Output the [x, y] coordinate of the center of the cell containing the given text.  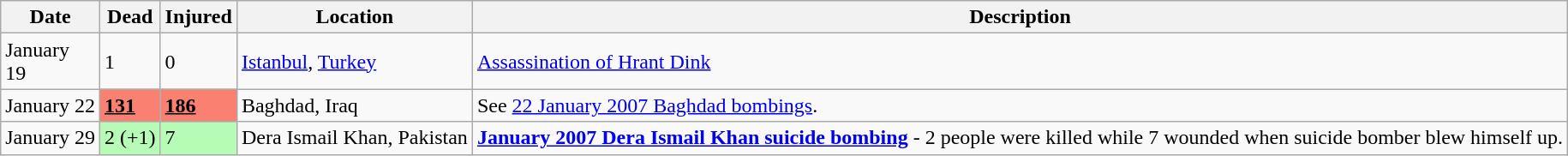
Date [51, 17]
January 22 [51, 105]
Baghdad, Iraq [355, 105]
Location [355, 17]
131 [130, 105]
1 [130, 62]
Description [1020, 17]
7 [199, 138]
January 29 [51, 138]
Dera Ismail Khan, Pakistan [355, 138]
January19 [51, 62]
Injured [199, 17]
Assassination of Hrant Dink [1020, 62]
2 (+1) [130, 138]
See 22 January 2007 Baghdad bombings. [1020, 105]
Istanbul, Turkey [355, 62]
0 [199, 62]
Dead [130, 17]
186 [199, 105]
January 2007 Dera Ismail Khan suicide bombing - 2 people were killed while 7 wounded when suicide bomber blew himself up. [1020, 138]
